Return (X, Y) of the center of cell containing provided text 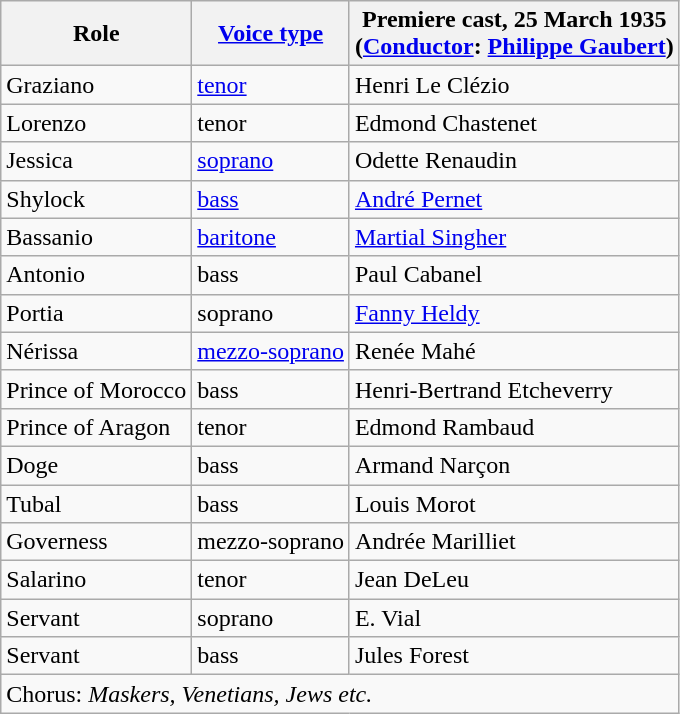
baritone (271, 237)
Armand Narçon (514, 465)
Jules Forest (514, 656)
Chorus: Maskers, Venetians, Jews etc. (340, 694)
Salarino (96, 580)
Nérissa (96, 351)
Prince of Aragon (96, 427)
André Pernet (514, 199)
Andrée Marilliet (514, 542)
Graziano (96, 85)
Henri Le Clézio (514, 85)
Paul Cabanel (514, 275)
Voice type (271, 34)
Tubal (96, 503)
Edmond Chastenet (514, 123)
Premiere cast, 25 March 1935(Conductor: Philippe Gaubert) (514, 34)
Antonio (96, 275)
Odette Renaudin (514, 161)
Shylock (96, 199)
Martial Singher (514, 237)
Governess (96, 542)
Bassanio (96, 237)
E. Vial (514, 618)
Henri-Bertrand Etcheverry (514, 389)
Fanny Heldy (514, 313)
Portia (96, 313)
Edmond Rambaud (514, 427)
Lorenzo (96, 123)
Renée Mahé (514, 351)
Louis Morot (514, 503)
Prince of Morocco (96, 389)
Jean DeLeu (514, 580)
Doge (96, 465)
Jessica (96, 161)
Role (96, 34)
